Provide the (X, Y) coordinate of the cell's center where the given text is located.  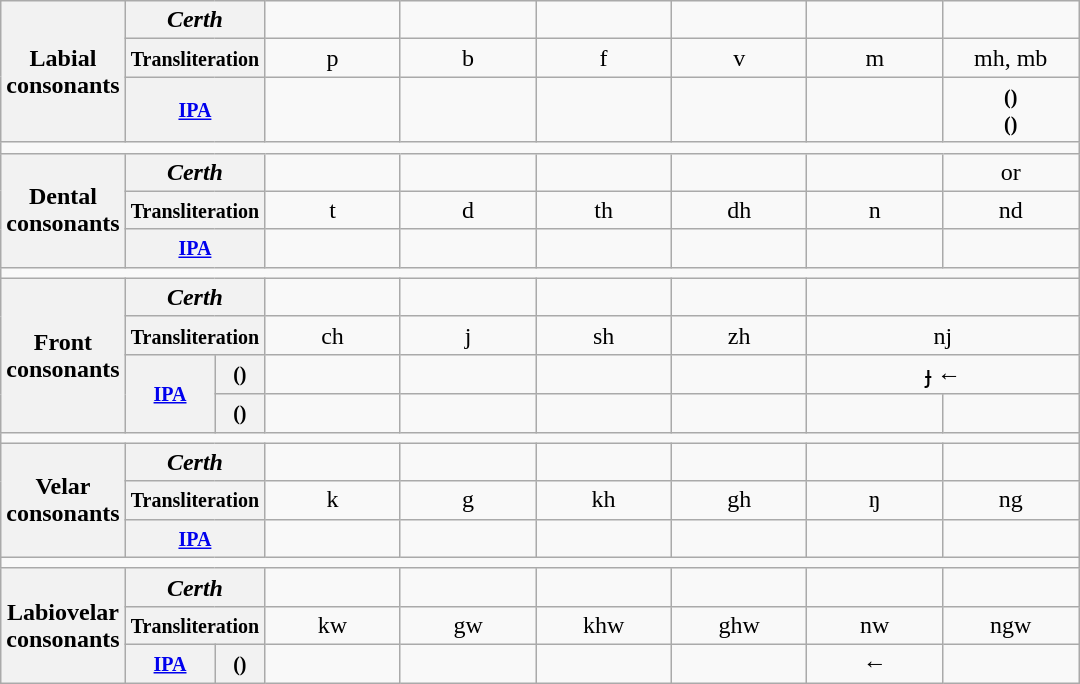
g (468, 500)
Frontconsonants (63, 355)
ŋ (875, 500)
t (333, 210)
Labialconsonants (63, 72)
← (875, 663)
v (739, 58)
ngw (1011, 625)
nw (875, 625)
k (333, 500)
Labiovelarconsonants (63, 625)
() () (1011, 110)
p (333, 58)
th (604, 210)
n (875, 210)
m (875, 58)
khw (604, 625)
b (468, 58)
d (468, 210)
dh (739, 210)
mh, mb (1011, 58)
Dentalconsonants (63, 210)
ch (333, 335)
gw (468, 625)
j (468, 335)
ng (1011, 500)
ghw (739, 625)
nd (1011, 210)
kw (333, 625)
Velarconsonants (63, 500)
ɟ ← (943, 374)
or (1011, 172)
gh (739, 500)
sh (604, 335)
f (604, 58)
kh (604, 500)
zh (739, 335)
nj (943, 335)
